Search for the cell housing the specified text and yield its (x, y) center coordinate. 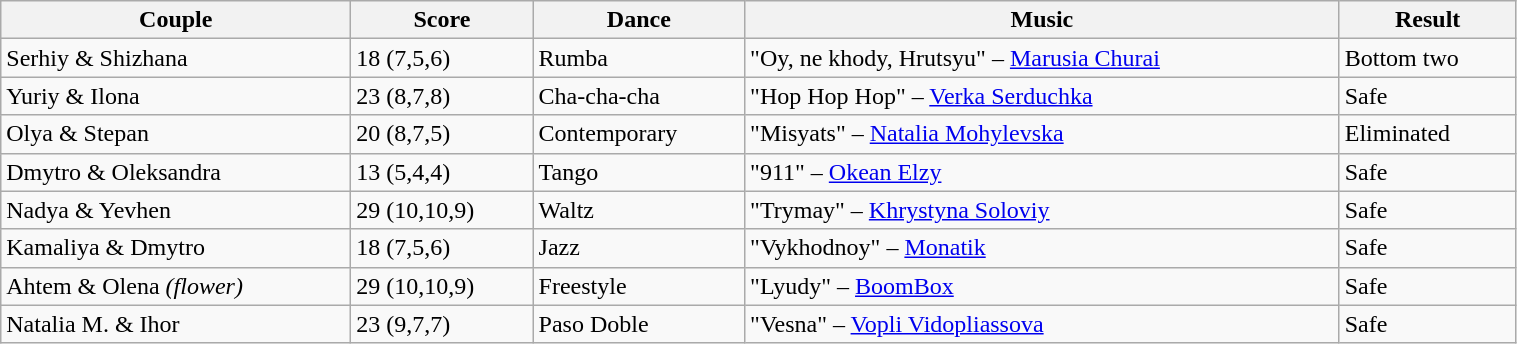
Dance (639, 20)
"Misyats" – Natalia Mohylevska (1042, 134)
"Hop Hop Hop" – Verka Serduchka (1042, 96)
"Lyudy" – BoomBox (1042, 286)
Result (1428, 20)
Bottom two (1428, 58)
Freestyle (639, 286)
Eliminated (1428, 134)
Nadya & Yevhen (176, 210)
Olya & Stepan (176, 134)
Jazz (639, 248)
23 (8,7,8) (442, 96)
Waltz (639, 210)
Serhiy & Shizhana (176, 58)
Score (442, 20)
"Vesna" – Vopli Vidopliassova (1042, 324)
"911" – Okean Elzy (1042, 172)
"Oy, ne khody, Hrutsyu" – Marusia Churai (1042, 58)
23 (9,7,7) (442, 324)
Paso Doble (639, 324)
Rumba (639, 58)
Music (1042, 20)
Kamaliya & Dmytro (176, 248)
Couple (176, 20)
Cha-cha-cha (639, 96)
"Trymay" – Khrystyna Soloviy (1042, 210)
Tango (639, 172)
Natalia M. & Ihor (176, 324)
Yuriy & Ilona (176, 96)
13 (5,4,4) (442, 172)
Ahtem & Olena (flower) (176, 286)
"Vykhodnoy" – Monatik (1042, 248)
Dmytro & Oleksandra (176, 172)
20 (8,7,5) (442, 134)
Contemporary (639, 134)
